Output the (x, y) coordinate of the center of the cell containing the given text.  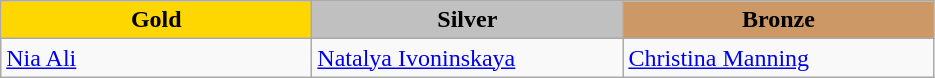
Natalya Ivoninskaya (468, 58)
Nia Ali (156, 58)
Bronze (778, 20)
Gold (156, 20)
Silver (468, 20)
Christina Manning (778, 58)
